Search for the cell housing the specified text and yield its (x, y) center coordinate. 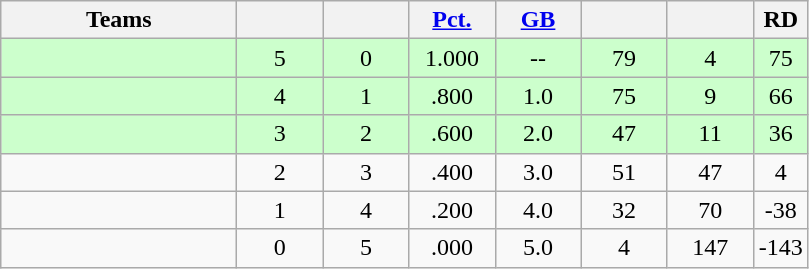
Pct. (452, 20)
.600 (452, 134)
1.000 (452, 58)
32 (624, 210)
70 (710, 210)
66 (780, 96)
2.0 (538, 134)
51 (624, 172)
79 (624, 58)
RD (780, 20)
36 (780, 134)
147 (710, 248)
1.0 (538, 96)
.400 (452, 172)
4.0 (538, 210)
11 (710, 134)
.800 (452, 96)
Teams (119, 20)
3.0 (538, 172)
.200 (452, 210)
-143 (780, 248)
-38 (780, 210)
-- (538, 58)
GB (538, 20)
9 (710, 96)
.000 (452, 248)
5.0 (538, 248)
